Pinpoint the cell where the given text exists, returning its (X, Y) midpoint coordinate. 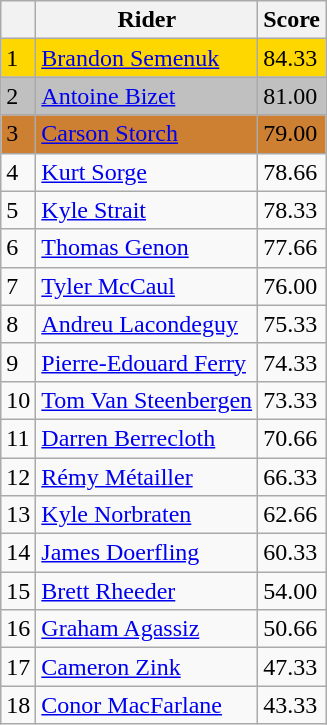
Score (292, 20)
Conor MacFarlane (147, 705)
14 (18, 553)
17 (18, 667)
15 (18, 591)
10 (18, 400)
James Doerfling (147, 553)
43.33 (292, 705)
Tyler McCaul (147, 286)
60.33 (292, 553)
84.33 (292, 58)
50.66 (292, 629)
1 (18, 58)
Kyle Norbraten (147, 515)
78.33 (292, 210)
Pierre-Edouard Ferry (147, 362)
Thomas Genon (147, 248)
79.00 (292, 134)
13 (18, 515)
73.33 (292, 400)
Brandon Semenuk (147, 58)
78.66 (292, 172)
62.66 (292, 515)
Kurt Sorge (147, 172)
6 (18, 248)
81.00 (292, 96)
Cameron Zink (147, 667)
Graham Agassiz (147, 629)
4 (18, 172)
74.33 (292, 362)
Darren Berrecloth (147, 438)
Kyle Strait (147, 210)
70.66 (292, 438)
75.33 (292, 324)
Rider (147, 20)
77.66 (292, 248)
5 (18, 210)
16 (18, 629)
66.33 (292, 477)
3 (18, 134)
Carson Storch (147, 134)
76.00 (292, 286)
47.33 (292, 667)
7 (18, 286)
11 (18, 438)
Rémy Métailler (147, 477)
12 (18, 477)
Tom Van Steenbergen (147, 400)
Antoine Bizet (147, 96)
54.00 (292, 591)
Brett Rheeder (147, 591)
Andreu Lacondeguy (147, 324)
8 (18, 324)
18 (18, 705)
2 (18, 96)
9 (18, 362)
